For the text-containing cell, return its midpoint in [X, Y] coordinate format. 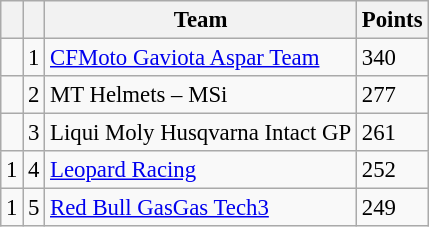
3 [34, 133]
Leopard Racing [201, 170]
Points [392, 20]
252 [392, 170]
CFMoto Gaviota Aspar Team [201, 58]
340 [392, 58]
Red Bull GasGas Tech3 [201, 208]
261 [392, 133]
Team [201, 20]
2 [34, 95]
MT Helmets – MSi [201, 95]
4 [34, 170]
Liqui Moly Husqvarna Intact GP [201, 133]
277 [392, 95]
249 [392, 208]
5 [34, 208]
